Return the [X, Y] coordinate for the center point of the cell that contains the specified text.  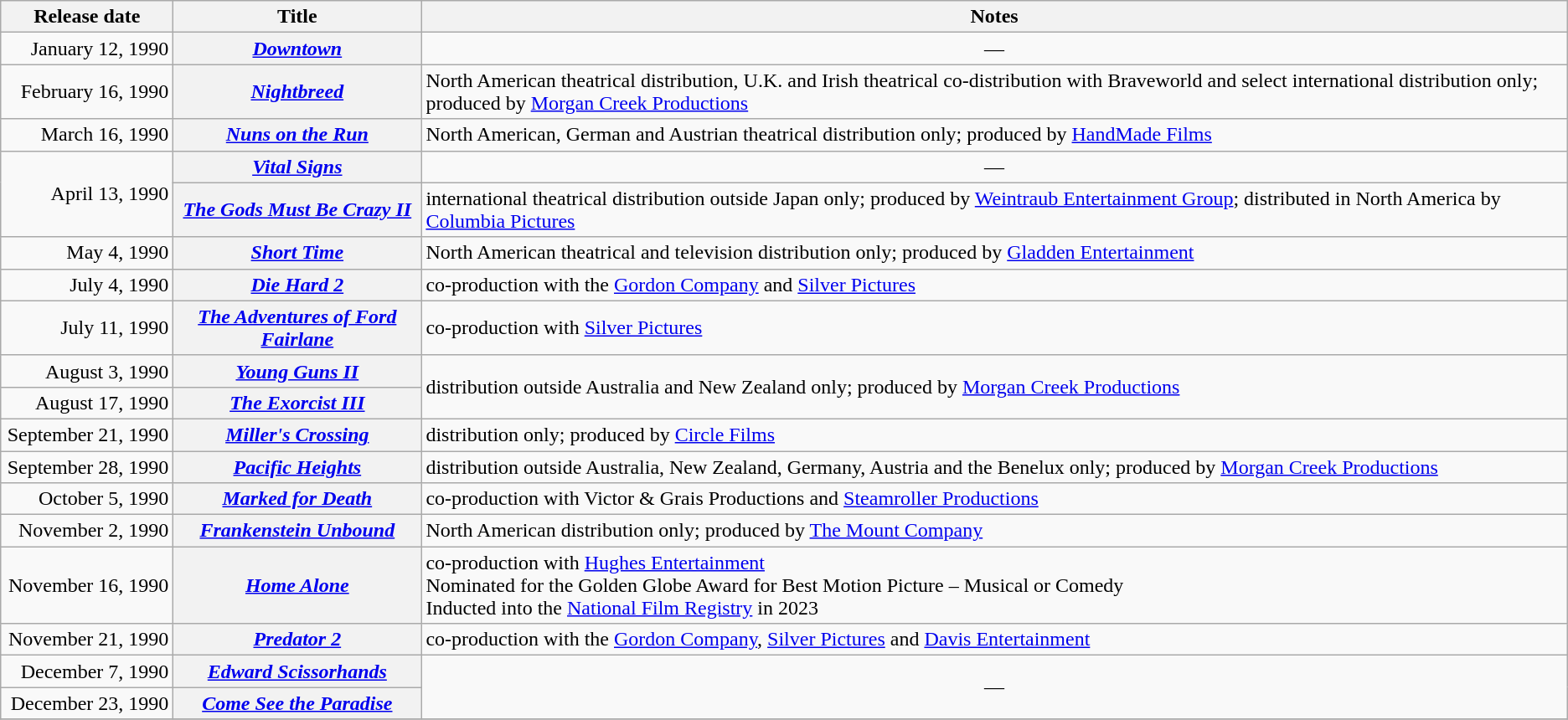
September 28, 1990 [87, 466]
November 16, 1990 [87, 585]
March 16, 1990 [87, 135]
Notes [994, 17]
Short Time [297, 253]
distribution outside Australia, New Zealand, Germany, Austria and the Benelux only; produced by Morgan Creek Productions [994, 466]
distribution outside Australia and New Zealand only; produced by Morgan Creek Productions [994, 387]
Release date [87, 17]
The Gods Must Be Crazy II [297, 209]
October 5, 1990 [87, 499]
April 13, 1990 [87, 194]
Predator 2 [297, 640]
Young Guns II [297, 371]
co-production with the Gordon Company, Silver Pictures and Davis Entertainment [994, 640]
North American theatrical and television distribution only; produced by Gladden Entertainment [994, 253]
The Exorcist III [297, 403]
Vital Signs [297, 167]
Nuns on the Run [297, 135]
Die Hard 2 [297, 285]
The Adventures of Ford Fairlane [297, 328]
November 21, 1990 [87, 640]
July 11, 1990 [87, 328]
co-production with Silver Pictures [994, 328]
Frankenstein Unbound [297, 531]
December 7, 1990 [87, 671]
Come See the Paradise [297, 703]
Home Alone [297, 585]
January 12, 1990 [87, 49]
Nightbreed [297, 92]
Marked for Death [297, 499]
Pacific Heights [297, 466]
November 2, 1990 [87, 531]
co-production with Victor & Grais Productions and Steamroller Productions [994, 499]
co-production with the Gordon Company and Silver Pictures [994, 285]
August 17, 1990 [87, 403]
September 21, 1990 [87, 435]
North American distribution only; produced by The Mount Company [994, 531]
December 23, 1990 [87, 703]
Edward Scissorhands [297, 671]
North American, German and Austrian theatrical distribution only; produced by HandMade Films [994, 135]
Title [297, 17]
Downtown [297, 49]
August 3, 1990 [87, 371]
Miller's Crossing [297, 435]
July 4, 1990 [87, 285]
May 4, 1990 [87, 253]
February 16, 1990 [87, 92]
distribution only; produced by Circle Films [994, 435]
